Capture the cell that displays the provided text and extract its [X, Y] central coordinate. 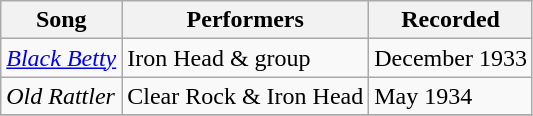
Performers [246, 20]
Old Rattler [62, 96]
December 1933 [451, 58]
Black Betty [62, 58]
Recorded [451, 20]
May 1934 [451, 96]
Iron Head & group [246, 58]
Clear Rock & Iron Head [246, 96]
Song [62, 20]
